Provide the [x, y] coordinate of the cell's center where the given text is located.  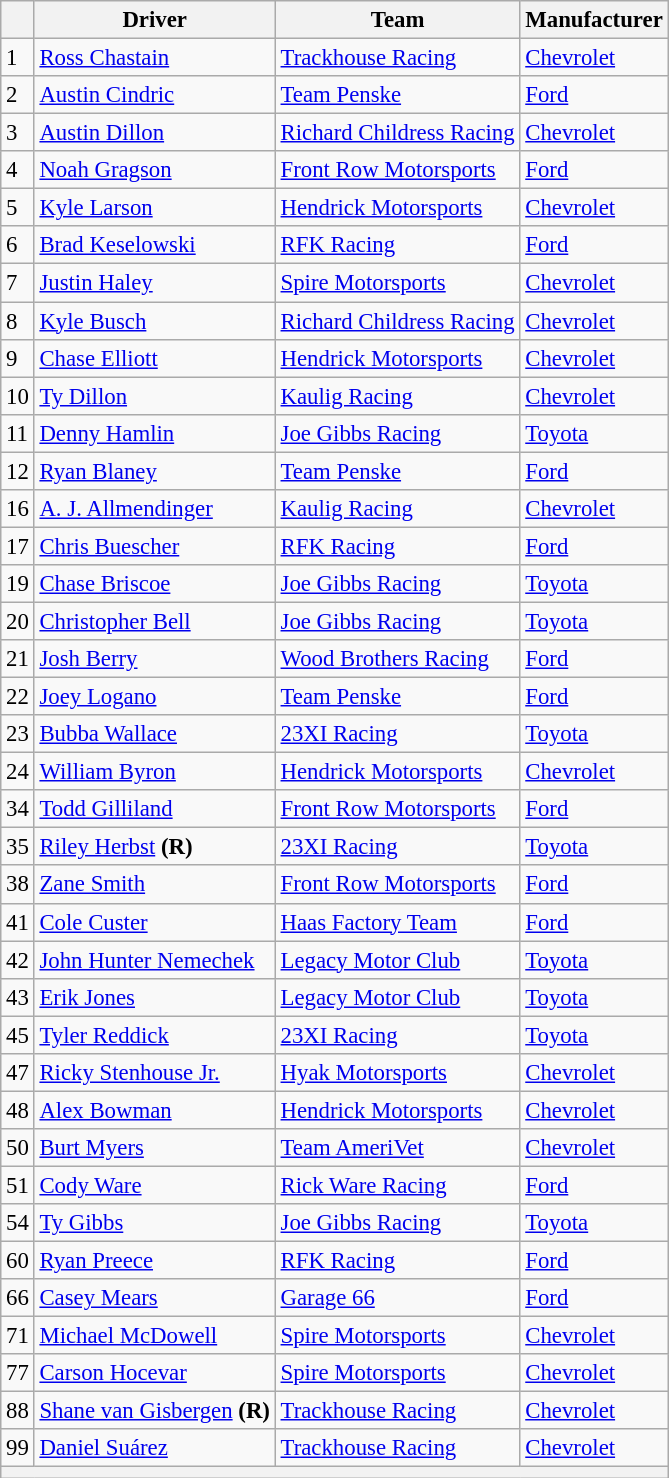
Haas Factory Team [398, 922]
Hyak Motorsports [398, 1073]
Rick Ware Racing [398, 1185]
Justin Haley [154, 283]
45 [18, 1035]
Ryan Blaney [154, 471]
42 [18, 960]
1 [18, 58]
Cole Custer [154, 922]
Ryan Preece [154, 1261]
2 [18, 95]
Ross Chastain [154, 58]
22 [18, 697]
Kyle Larson [154, 208]
Team AmeriVet [398, 1148]
66 [18, 1298]
50 [18, 1148]
Bubba Wallace [154, 734]
Chase Elliott [154, 358]
Team [398, 20]
11 [18, 433]
9 [18, 358]
Chris Buescher [154, 546]
77 [18, 1373]
71 [18, 1336]
38 [18, 885]
Manufacturer [594, 20]
Shane van Gisbergen (R) [154, 1411]
Denny Hamlin [154, 433]
10 [18, 396]
88 [18, 1411]
Zane Smith [154, 885]
Chase Briscoe [154, 584]
51 [18, 1185]
Christopher Bell [154, 621]
Austin Cindric [154, 95]
23 [18, 734]
3 [18, 133]
48 [18, 1110]
Todd Gilliland [154, 809]
41 [18, 922]
17 [18, 546]
Garage 66 [398, 1298]
35 [18, 847]
99 [18, 1449]
Tyler Reddick [154, 1035]
16 [18, 509]
William Byron [154, 772]
43 [18, 997]
A. J. Allmendinger [154, 509]
7 [18, 283]
Burt Myers [154, 1148]
6 [18, 245]
Brad Keselowski [154, 245]
24 [18, 772]
54 [18, 1223]
Alex Bowman [154, 1110]
Joey Logano [154, 697]
8 [18, 321]
34 [18, 809]
47 [18, 1073]
John Hunter Nemechek [154, 960]
Riley Herbst (R) [154, 847]
60 [18, 1261]
19 [18, 584]
12 [18, 471]
Casey Mears [154, 1298]
Cody Ware [154, 1185]
Austin Dillon [154, 133]
Carson Hocevar [154, 1373]
Ty Gibbs [154, 1223]
Wood Brothers Racing [398, 659]
Erik Jones [154, 997]
Driver [154, 20]
Josh Berry [154, 659]
Daniel Suárez [154, 1449]
Michael McDowell [154, 1336]
20 [18, 621]
21 [18, 659]
5 [18, 208]
Ricky Stenhouse Jr. [154, 1073]
Kyle Busch [154, 321]
Noah Gragson [154, 170]
4 [18, 170]
Ty Dillon [154, 396]
